Return the (x, y) coordinate for the center point of the cell that contains the specified text.  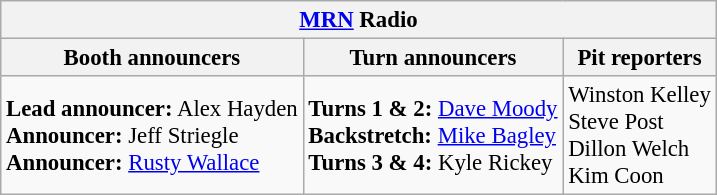
MRN Radio (358, 20)
Winston KelleySteve PostDillon WelchKim Coon (640, 136)
Turn announcers (433, 58)
Pit reporters (640, 58)
Booth announcers (152, 58)
Turns 1 & 2: Dave MoodyBackstretch: Mike BagleyTurns 3 & 4: Kyle Rickey (433, 136)
Lead announcer: Alex HaydenAnnouncer: Jeff StriegleAnnouncer: Rusty Wallace (152, 136)
